Return (x, y) of the center of cell containing provided text 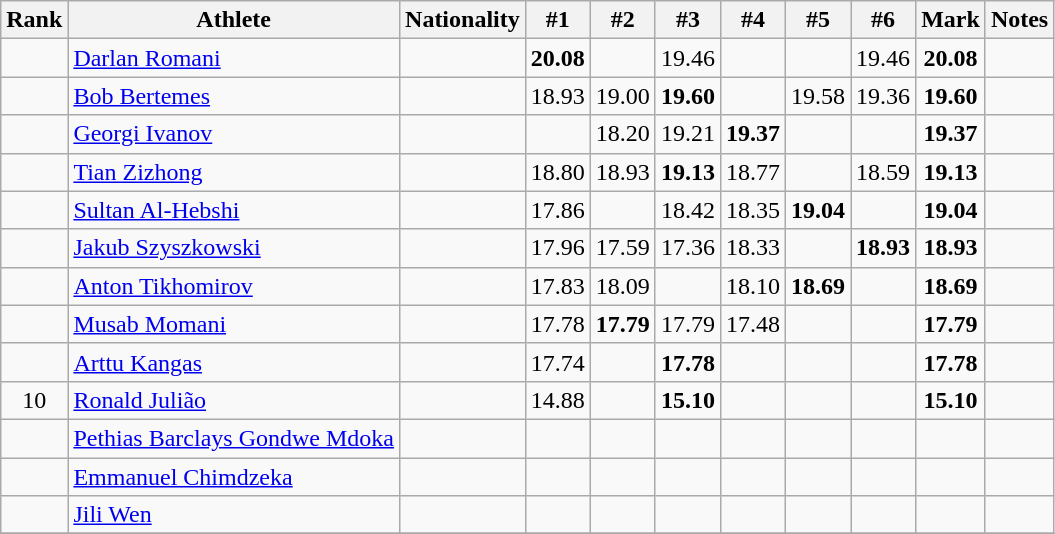
19.21 (688, 134)
Rank (34, 20)
17.96 (558, 248)
17.36 (688, 248)
17.83 (558, 286)
#5 (818, 20)
Emmanuel Chimdzeka (234, 477)
Pethias Barclays Gondwe Mdoka (234, 438)
18.35 (752, 210)
18.20 (622, 134)
Jakub Szyszkowski (234, 248)
#3 (688, 20)
14.88 (558, 400)
17.86 (558, 210)
18.80 (558, 172)
Darlan Romani (234, 58)
Musab Momani (234, 324)
19.58 (818, 96)
Nationality (463, 20)
Tian Zizhong (234, 172)
Mark (951, 20)
Anton Tikhomirov (234, 286)
#6 (884, 20)
17.48 (752, 324)
Ronald Julião (234, 400)
18.59 (884, 172)
Athlete (234, 20)
18.42 (688, 210)
18.10 (752, 286)
Notes (1019, 20)
Bob Bertemes (234, 96)
#1 (558, 20)
19.36 (884, 96)
Georgi Ivanov (234, 134)
17.59 (622, 248)
10 (34, 400)
18.33 (752, 248)
18.09 (622, 286)
Jili Wen (234, 515)
17.74 (558, 362)
19.00 (622, 96)
#4 (752, 20)
Arttu Kangas (234, 362)
18.77 (752, 172)
#2 (622, 20)
Sultan Al-Hebshi (234, 210)
